Return the [X, Y] coordinate for the center point of the cell that contains the specified text.  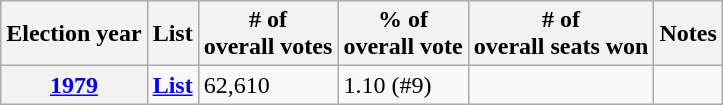
Election year [74, 34]
# ofoverall seats won [561, 34]
62,610 [268, 85]
% ofoverall vote [403, 34]
# ofoverall votes [268, 34]
Notes [688, 34]
1979 [74, 85]
1.10 (#9) [403, 85]
